Capture the cell that displays the provided text and extract its [X, Y] central coordinate. 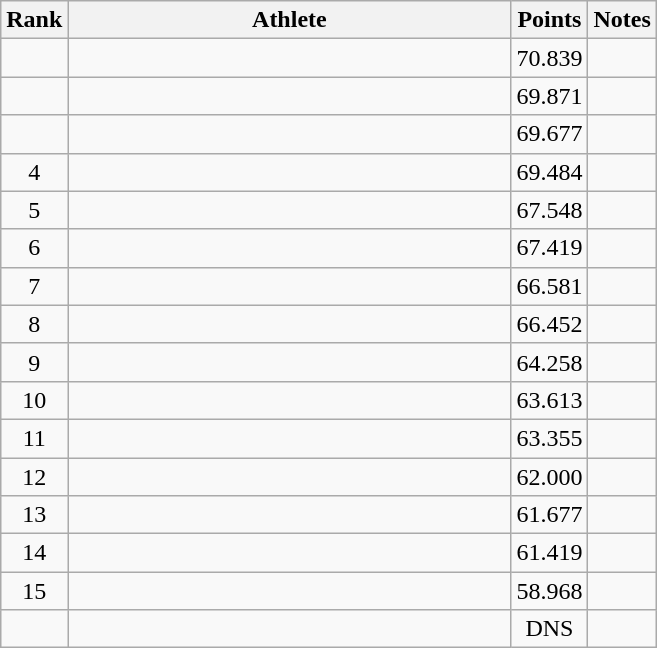
7 [34, 286]
63.613 [550, 400]
5 [34, 210]
64.258 [550, 362]
66.452 [550, 324]
67.419 [550, 248]
61.677 [550, 515]
8 [34, 324]
63.355 [550, 438]
6 [34, 248]
4 [34, 172]
11 [34, 438]
69.677 [550, 134]
10 [34, 400]
14 [34, 553]
67.548 [550, 210]
Notes [622, 20]
13 [34, 515]
DNS [550, 629]
69.484 [550, 172]
58.968 [550, 591]
Rank [34, 20]
69.871 [550, 96]
12 [34, 477]
9 [34, 362]
70.839 [550, 58]
62.000 [550, 477]
Points [550, 20]
61.419 [550, 553]
Athlete [290, 20]
15 [34, 591]
66.581 [550, 286]
